For the text-containing cell, return its midpoint in [X, Y] coordinate format. 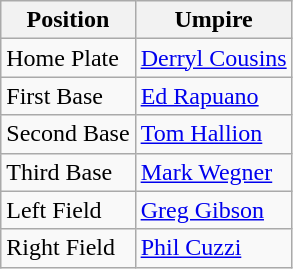
First Base [68, 96]
Second Base [68, 134]
Home Plate [68, 58]
Derryl Cousins [214, 58]
Umpire [214, 20]
Mark Wegner [214, 172]
Position [68, 20]
Left Field [68, 210]
Tom Hallion [214, 134]
Ed Rapuano [214, 96]
Right Field [68, 248]
Greg Gibson [214, 210]
Third Base [68, 172]
Phil Cuzzi [214, 248]
